Pinpoint the cell where the given text exists, returning its [x, y] midpoint coordinate. 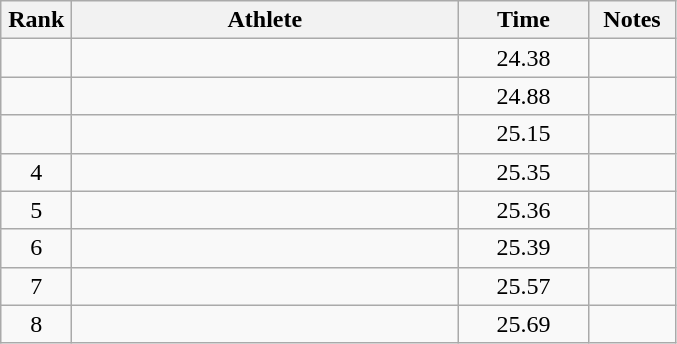
6 [36, 248]
25.57 [524, 286]
8 [36, 324]
24.38 [524, 58]
25.39 [524, 248]
24.88 [524, 96]
4 [36, 172]
Notes [632, 20]
7 [36, 286]
Athlete [265, 20]
Rank [36, 20]
25.69 [524, 324]
25.15 [524, 134]
5 [36, 210]
Time [524, 20]
25.36 [524, 210]
25.35 [524, 172]
